Search for the cell housing the specified text and yield its (x, y) center coordinate. 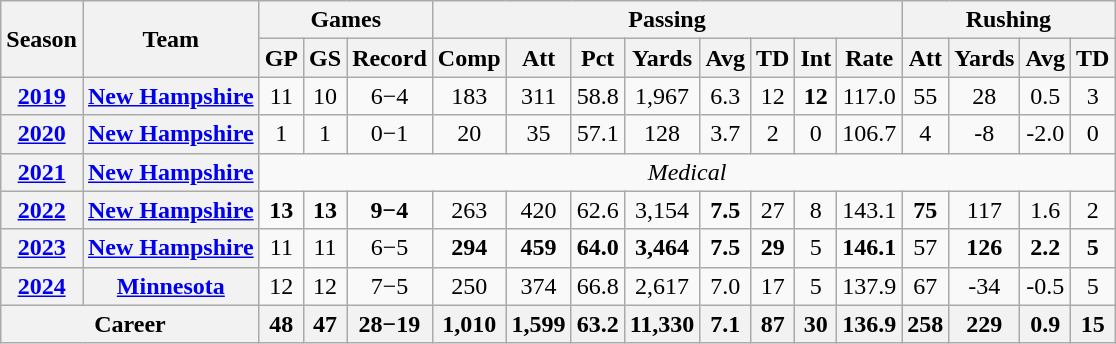
11,330 (662, 324)
63.2 (598, 324)
-2.0 (1046, 134)
1.6 (1046, 210)
Rushing (1008, 20)
17 (773, 286)
10 (326, 96)
28−19 (390, 324)
2023 (42, 248)
7.1 (726, 324)
0.5 (1046, 96)
7.0 (726, 286)
8 (816, 210)
2024 (42, 286)
58.8 (598, 96)
GP (281, 58)
2,617 (662, 286)
GS (326, 58)
137.9 (870, 286)
294 (469, 248)
Medical (687, 172)
6−5 (390, 248)
1,967 (662, 96)
15 (1093, 324)
250 (469, 286)
64.0 (598, 248)
7−5 (390, 286)
6.3 (726, 96)
66.8 (598, 286)
2020 (42, 134)
Comp (469, 58)
Rate (870, 58)
374 (538, 286)
28 (984, 96)
2019 (42, 96)
258 (926, 324)
Record (390, 58)
128 (662, 134)
2021 (42, 172)
Season (42, 39)
57.1 (598, 134)
229 (984, 324)
Games (346, 20)
143.1 (870, 210)
117.0 (870, 96)
106.7 (870, 134)
311 (538, 96)
Int (816, 58)
-0.5 (1046, 286)
48 (281, 324)
-8 (984, 134)
263 (469, 210)
20 (469, 134)
Career (130, 324)
62.6 (598, 210)
0−1 (390, 134)
459 (538, 248)
55 (926, 96)
57 (926, 248)
35 (538, 134)
117 (984, 210)
Team (170, 39)
2.2 (1046, 248)
3 (1093, 96)
146.1 (870, 248)
126 (984, 248)
3,464 (662, 248)
Passing (666, 20)
87 (773, 324)
29 (773, 248)
75 (926, 210)
27 (773, 210)
4 (926, 134)
3.7 (726, 134)
1,599 (538, 324)
Minnesota (170, 286)
0.9 (1046, 324)
67 (926, 286)
183 (469, 96)
136.9 (870, 324)
47 (326, 324)
2022 (42, 210)
6−4 (390, 96)
30 (816, 324)
420 (538, 210)
-34 (984, 286)
3,154 (662, 210)
Pct (598, 58)
1,010 (469, 324)
9−4 (390, 210)
